Identify which cell holds the provided text, then report its (x, y) central coordinate. 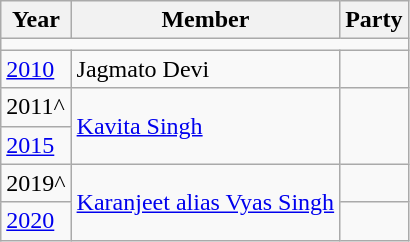
2010 (36, 69)
2020 (36, 221)
2015 (36, 145)
Member (206, 20)
Kavita Singh (206, 126)
Karanjeet alias Vyas Singh (206, 202)
Jagmato Devi (206, 69)
2019^ (36, 183)
Year (36, 20)
2011^ (36, 107)
Party (374, 20)
